Locate the cell with the specified text and output its [X, Y] center coordinate. 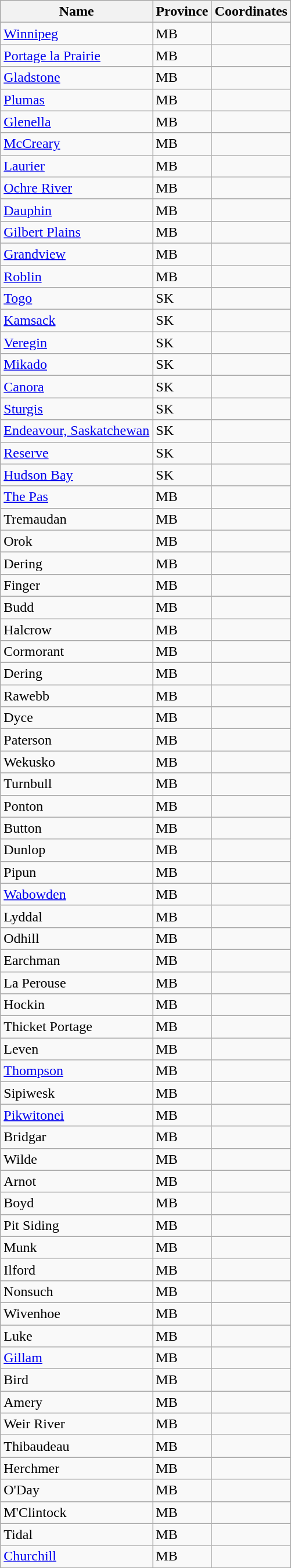
Nonsuch [77, 1291]
La Perouse [77, 983]
Hudson Bay [77, 475]
Dunlop [77, 850]
Hockin [77, 1005]
Munk [77, 1247]
Wilde [77, 1159]
Gladstone [77, 78]
Bridgar [77, 1137]
Leven [77, 1049]
Thompson [77, 1071]
Button [77, 828]
Paterson [77, 740]
Thibaudeau [77, 1446]
Rawebb [77, 696]
Churchill [77, 1556]
Thicket Portage [77, 1027]
Ilford [77, 1269]
Dauphin [77, 210]
Pikwitonei [77, 1115]
Odhill [77, 938]
Roblin [77, 277]
Kamsack [77, 321]
Laurier [77, 166]
Amery [77, 1402]
Ochre River [77, 188]
Coordinates [251, 12]
Reserve [77, 453]
Gilbert Plains [77, 232]
Mikado [77, 365]
O'Day [77, 1490]
Name [77, 12]
Wabowden [77, 894]
Endeavour, Saskatchewan [77, 431]
Finger [77, 585]
M'Clintock [77, 1512]
Dyce [77, 718]
Sturgis [77, 409]
Sipiwesk [77, 1093]
Tremaudan [77, 519]
Budd [77, 607]
Halcrow [77, 629]
Plumas [77, 100]
Province [182, 12]
Glenella [77, 122]
Bird [77, 1380]
Grandview [77, 254]
Luke [77, 1335]
Togo [77, 299]
Turnbull [77, 784]
Canora [77, 387]
Earchman [77, 960]
Pipun [77, 872]
Cormorant [77, 652]
Herchmer [77, 1468]
Pit Siding [77, 1225]
Veregin [77, 343]
Weir River [77, 1424]
Orok [77, 541]
Portage la Prairie [77, 56]
Ponton [77, 806]
The Pas [77, 497]
Gillam [77, 1358]
Tidal [77, 1534]
Winnipeg [77, 34]
Lyddal [77, 916]
Wekusko [77, 762]
Boyd [77, 1203]
Arnot [77, 1181]
Wivenhoe [77, 1313]
McCreary [77, 144]
